Pinpoint the cell where the given text exists, returning its (x, y) midpoint coordinate. 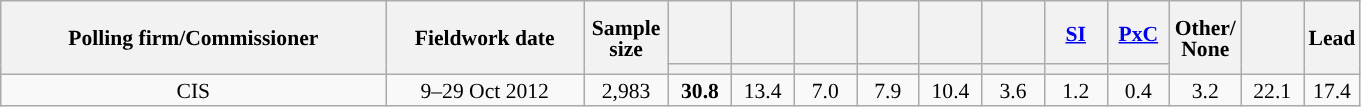
22.1 (1272, 90)
Sample size (626, 38)
3.2 (1206, 90)
0.4 (1138, 90)
30.8 (700, 90)
17.4 (1332, 90)
3.6 (1014, 90)
CIS (194, 90)
PxC (1138, 32)
9–29 Oct 2012 (485, 90)
7.0 (826, 90)
13.4 (762, 90)
Lead (1332, 38)
Polling firm/Commissioner (194, 38)
2,983 (626, 90)
Other/None (1206, 38)
10.4 (950, 90)
SI (1076, 32)
Fieldwork date (485, 38)
1.2 (1076, 90)
7.9 (888, 90)
